Output the (x, y) coordinate of the center of the cell containing the given text.  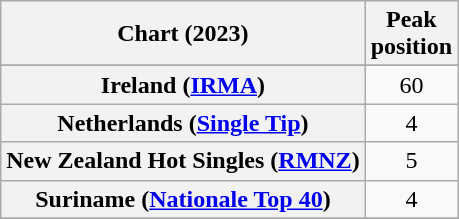
Netherlands (Single Tip) (183, 123)
Suriname (Nationale Top 40) (183, 199)
Chart (2023) (183, 34)
Peakposition (411, 34)
5 (411, 161)
60 (411, 85)
New Zealand Hot Singles (RMNZ) (183, 161)
Ireland (IRMA) (183, 85)
